Pinpoint the cell where the given text exists, returning its (X, Y) midpoint coordinate. 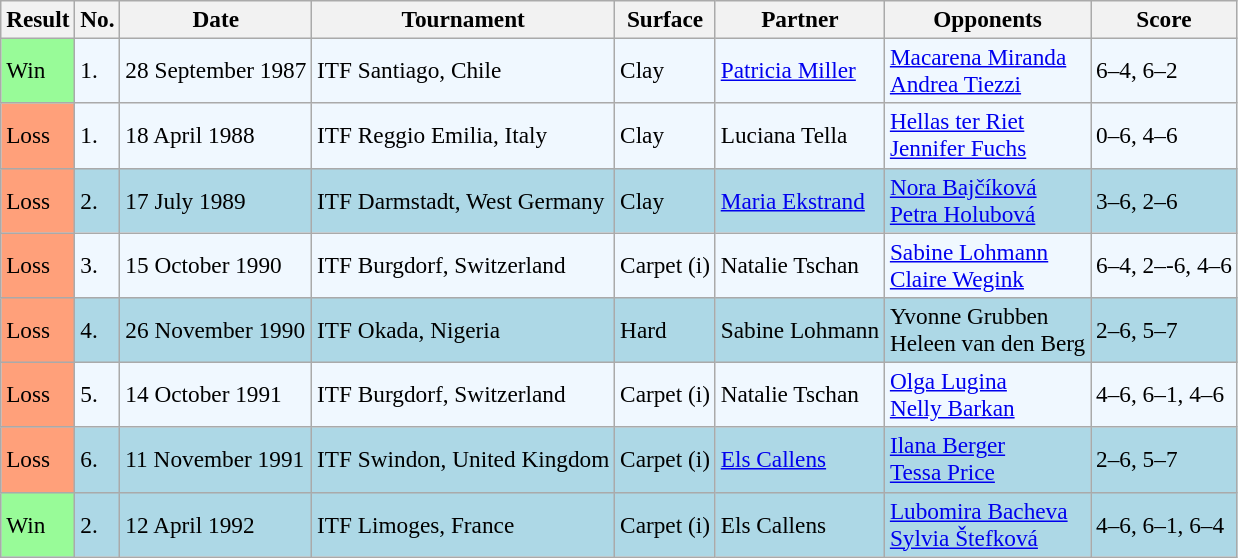
5. (98, 394)
Patricia Miller (800, 70)
Maria Ekstrand (800, 200)
Tournament (464, 19)
Surface (666, 19)
Ilana Berger Tessa Price (987, 460)
28 September 1987 (216, 70)
3–6, 2–6 (1164, 200)
Yvonne Grubben Heleen van den Berg (987, 330)
ITF Okada, Nigeria (464, 330)
Macarena Miranda Andrea Tiezzi (987, 70)
3. (98, 264)
Nora Bajčíková Petra Holubová (987, 200)
14 October 1991 (216, 394)
Sabine Lohmann (800, 330)
Hard (666, 330)
No. (98, 19)
Lubomira Bacheva Sylvia Štefková (987, 524)
Olga Lugina Nelly Barkan (987, 394)
Result (38, 19)
4. (98, 330)
26 November 1990 (216, 330)
ITF Santiago, Chile (464, 70)
18 April 1988 (216, 136)
ITF Reggio Emilia, Italy (464, 136)
11 November 1991 (216, 460)
0–6, 4–6 (1164, 136)
ITF Swindon, United Kingdom (464, 460)
Score (1164, 19)
Sabine Lohmann Claire Wegink (987, 264)
Luciana Tella (800, 136)
Date (216, 19)
17 July 1989 (216, 200)
4–6, 6–1, 4–6 (1164, 394)
Partner (800, 19)
12 April 1992 (216, 524)
4–6, 6–1, 6–4 (1164, 524)
Hellas ter Riet Jennifer Fuchs (987, 136)
ITF Darmstadt, West Germany (464, 200)
6–4, 6–2 (1164, 70)
6. (98, 460)
Opponents (987, 19)
6–4, 2–-6, 4–6 (1164, 264)
15 October 1990 (216, 264)
ITF Limoges, France (464, 524)
